Extract the (X, Y) coordinate from the center of the cell holding the provided text.  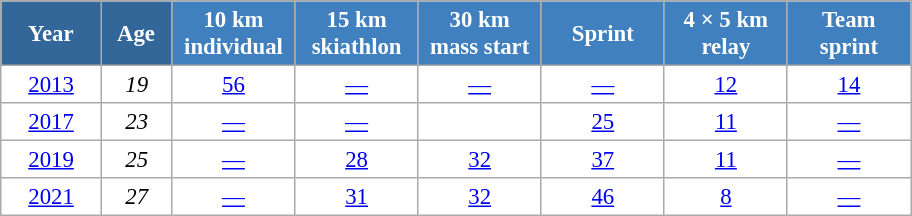
Sprint (602, 34)
28 (356, 160)
37 (602, 160)
19 (136, 85)
46 (602, 197)
27 (136, 197)
23 (136, 122)
2017 (52, 122)
14 (848, 85)
2021 (52, 197)
12 (726, 85)
30 km mass start (480, 34)
10 km individual (234, 34)
Team sprint (848, 34)
31 (356, 197)
8 (726, 197)
Age (136, 34)
Year (52, 34)
4 × 5 km relay (726, 34)
2013 (52, 85)
2019 (52, 160)
15 km skiathlon (356, 34)
56 (234, 85)
